Return (x, y) of the center of cell containing provided text 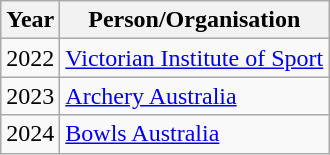
Person/Organisation (194, 20)
Year (30, 20)
Victorian Institute of Sport (194, 58)
2024 (30, 134)
2022 (30, 58)
2023 (30, 96)
Archery Australia (194, 96)
Bowls Australia (194, 134)
